Identify which cell holds the provided text, then report its (x, y) central coordinate. 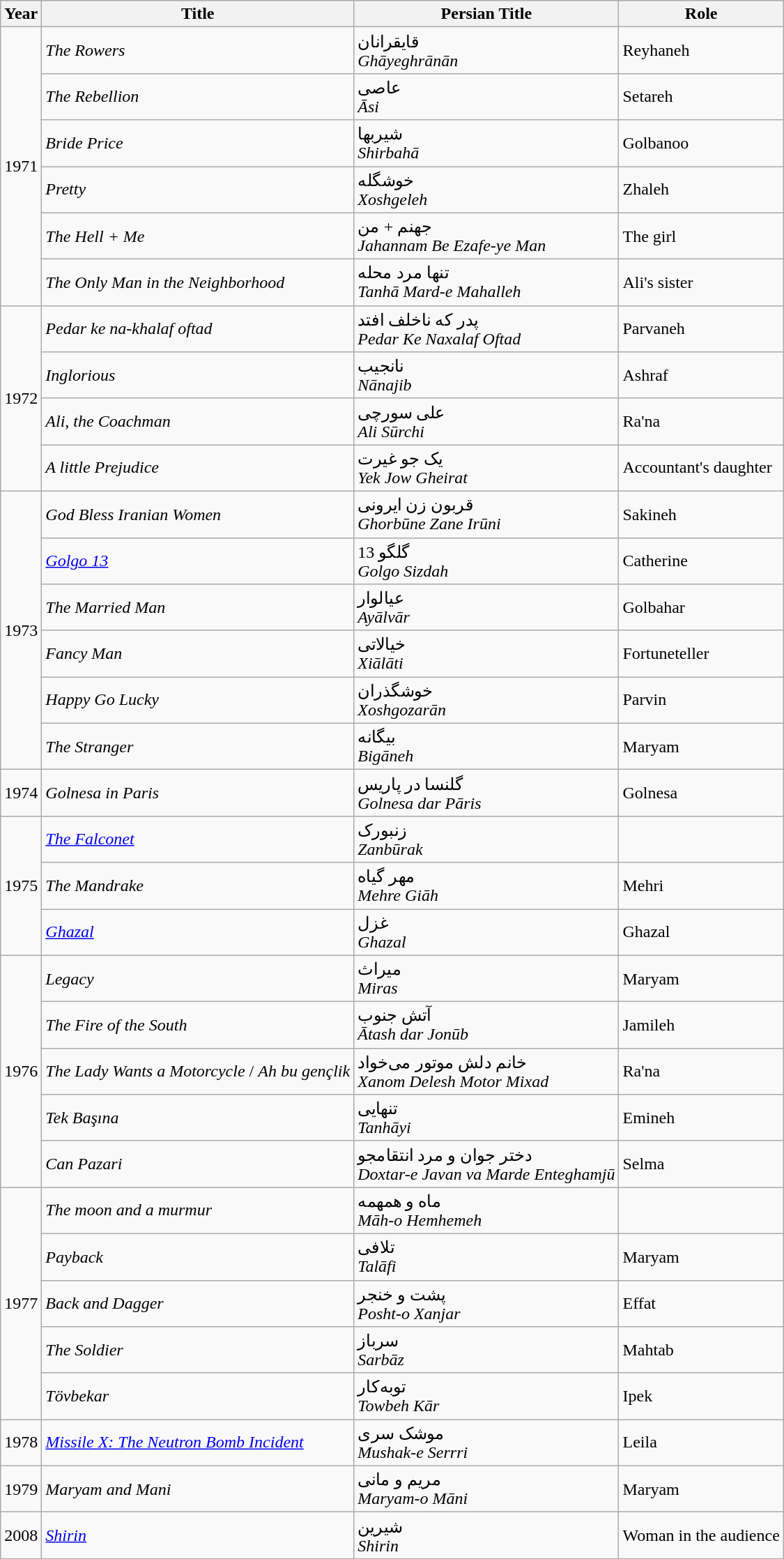
Can Pazari (198, 1164)
Golgo 13 (198, 561)
Persian Title (486, 14)
خیالاتی Xiālāti (486, 654)
میراث Miras (486, 979)
Sakineh (701, 515)
عیالوار Ayālvār (486, 608)
مریم و مانی Maryam-o Māni (486, 1489)
The Married Man (198, 608)
خوشگله Xoshgeleh (486, 190)
خانم دلش موتور می‌خواد Xanom Delesh Motor Mixad (486, 1071)
1975 (21, 885)
Ali's sister (701, 283)
The Fire of the South (198, 1025)
سرباز Sarbāz (486, 1350)
Ali, the Coachman (198, 421)
Fortuneteller (701, 654)
Setareh (701, 96)
1974 (21, 793)
Reyhaneh (701, 50)
Bride Price (198, 144)
شیربها Shirbahā (486, 144)
نانجیب Nānajib (486, 375)
علی سورچی Ali Sūrchi (486, 421)
قربون زن ایرونی Ghorbūne Zane Irūni (486, 515)
1972 (21, 398)
Ipek (701, 1396)
Pretty (198, 190)
توبه‌کار Towbeh Kār (486, 1396)
شیرین Shirin (486, 1535)
Payback (198, 1256)
Parvaneh (701, 329)
The Lady Wants a Motorcycle / Ah bu gençlik (198, 1071)
Catherine (701, 561)
عاصی Āsi (486, 96)
Tek Başına (198, 1118)
غزل Ghazal (486, 933)
1978 (21, 1443)
Mahtab (701, 1350)
Woman in the audience (701, 1535)
ماه و همهمه Māh-o Hemhemeh (486, 1210)
2008 (21, 1535)
دختر جوان و مرد انتقامجو Doxtar-e Javan va Marde Enteghamjū (486, 1164)
Jamileh (701, 1025)
Mehri (701, 885)
موشک سری Mushak-e Serrri (486, 1443)
Effat (701, 1304)
1971 (21, 166)
Title (198, 14)
تنها مرد محله Tanhā Mard-e Mahalleh (486, 283)
آتش جنوب Ātash dar Jonūb (486, 1025)
جهنم + من Jahannam Be Ezafe-ye Man (486, 236)
زنبورک Zanbūrak (486, 839)
خوشگذران Xoshgozarān (486, 700)
Leila (701, 1443)
The moon and a murmur (198, 1210)
Emineh (701, 1118)
The Mandrake (198, 885)
Golbahar (701, 608)
Selma (701, 1164)
Shirin (198, 1535)
Parvin (701, 700)
تلافی Talāfi (486, 1256)
قایقرانان Ghāyeghrānān (486, 50)
Tövbekar (198, 1396)
1979 (21, 1489)
Maryam and Mani (198, 1489)
Golbanoo (701, 144)
گلگو 13 Golgo Sizdah (486, 561)
Back and Dagger (198, 1304)
Happy Go Lucky (198, 700)
Missile X: The Neutron Bomb Incident (198, 1443)
The Rowers (198, 50)
1973 (21, 630)
Ashraf (701, 375)
The Rebellion (198, 96)
گلنسا در پاریس Golnesa dar Pāris (486, 793)
1976 (21, 1071)
The girl (701, 236)
The Falconet (198, 839)
Pedar ke na-khalaf oftad (198, 329)
تنهایی Tanhāyi (486, 1118)
1977 (21, 1304)
Golnesa in Paris (198, 793)
Accountant's daughter (701, 469)
The Stranger (198, 746)
Year (21, 14)
The Hell + Me (198, 236)
God Bless Iranian Women (198, 515)
Zhaleh (701, 190)
یک جو غیرت Yek Jow Gheirat (486, 469)
Legacy (198, 979)
مهر گیاه Mehre Giāh (486, 885)
The Soldier (198, 1350)
پشت و خنجر Posht-o Xanjar (486, 1304)
A little Prejudice (198, 469)
Golnesa (701, 793)
The Only Man in the Neighborhood (198, 283)
Role (701, 14)
Fancy Man (198, 654)
پدر که ناخلف افتد Pedar Ke Naxalaf Oftad (486, 329)
Inglorious (198, 375)
بیگانه Bigāneh (486, 746)
